Identify which cell holds the provided text, then report its [X, Y] central coordinate. 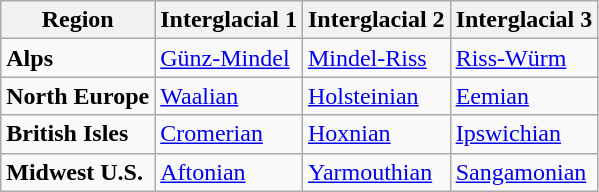
Interglacial 1 [229, 20]
North Europe [78, 96]
Hoxnian [376, 134]
Ipswichian [524, 134]
Riss-Würm [524, 58]
Waalian [229, 96]
Sangamonian [524, 172]
Interglacial 3 [524, 20]
British Isles [78, 134]
Alps [78, 58]
Region [78, 20]
Eemian [524, 96]
Holsteinian [376, 96]
Aftonian [229, 172]
Interglacial 2 [376, 20]
Yarmouthian [376, 172]
Günz-Mindel [229, 58]
Midwest U.S. [78, 172]
Mindel-Riss [376, 58]
Cromerian [229, 134]
